Output the [x, y] coordinate of the center of the cell containing the given text.  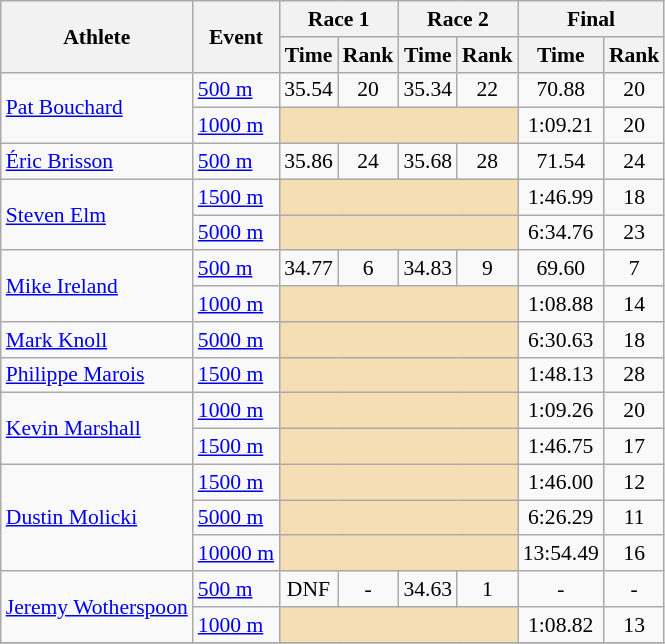
Final [592, 19]
1 [488, 589]
Steven Elm [97, 214]
Pat Bouchard [97, 108]
22 [488, 90]
1:48.13 [561, 375]
23 [634, 233]
6 [368, 269]
Jeremy Wotherspoon [97, 606]
17 [634, 447]
14 [634, 304]
13:54.49 [561, 554]
1:09.21 [561, 126]
34.63 [428, 589]
1:46.00 [561, 482]
1:08.88 [561, 304]
35.34 [428, 90]
6:30.63 [561, 340]
Philippe Marois [97, 375]
13 [634, 625]
1:08.82 [561, 625]
1:46.75 [561, 447]
34.83 [428, 269]
Mike Ireland [97, 286]
11 [634, 518]
6:34.76 [561, 233]
10000 m [236, 554]
7 [634, 269]
70.88 [561, 90]
Race 1 [338, 19]
Dustin Molicki [97, 518]
69.60 [561, 269]
1:46.99 [561, 197]
16 [634, 554]
6:26.29 [561, 518]
Éric Brisson [97, 162]
35.54 [308, 90]
71.54 [561, 162]
Event [236, 36]
Athlete [97, 36]
9 [488, 269]
35.68 [428, 162]
Kevin Marshall [97, 428]
Mark Knoll [97, 340]
DNF [308, 589]
12 [634, 482]
35.86 [308, 162]
1:09.26 [561, 411]
34.77 [308, 269]
Race 2 [458, 19]
